For the text-containing cell, return its midpoint in [x, y] coordinate format. 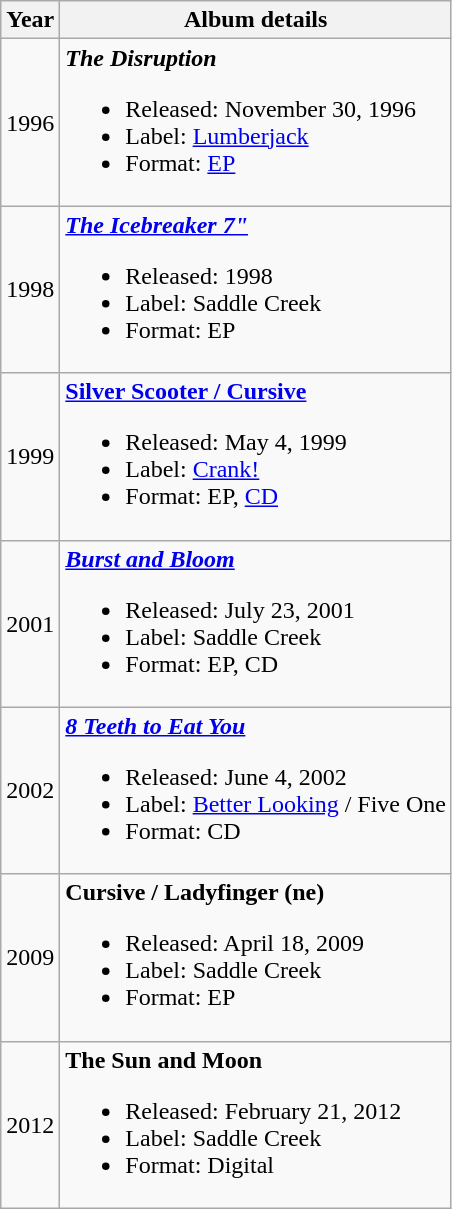
2001 [30, 624]
2009 [30, 958]
2012 [30, 1124]
1996 [30, 122]
The DisruptionReleased: November 30, 1996Label: LumberjackFormat: EP [256, 122]
Album details [256, 20]
The Sun and MoonReleased: February 21, 2012Label: Saddle CreekFormat: Digital [256, 1124]
Burst and BloomReleased: July 23, 2001Label: Saddle CreekFormat: EP, CD [256, 624]
8 Teeth to Eat YouReleased: June 4, 2002Label: Better Looking / Five OneFormat: CD [256, 790]
The Icebreaker 7"Released: 1998Label: Saddle CreekFormat: EP [256, 290]
1999 [30, 456]
1998 [30, 290]
Year [30, 20]
Cursive / Ladyfinger (ne)Released: April 18, 2009Label: Saddle CreekFormat: EP [256, 958]
Silver Scooter / CursiveReleased: May 4, 1999Label: Crank!Format: EP, CD [256, 456]
2002 [30, 790]
